Extract the [x, y] coordinate from the center of the cell holding the provided text.  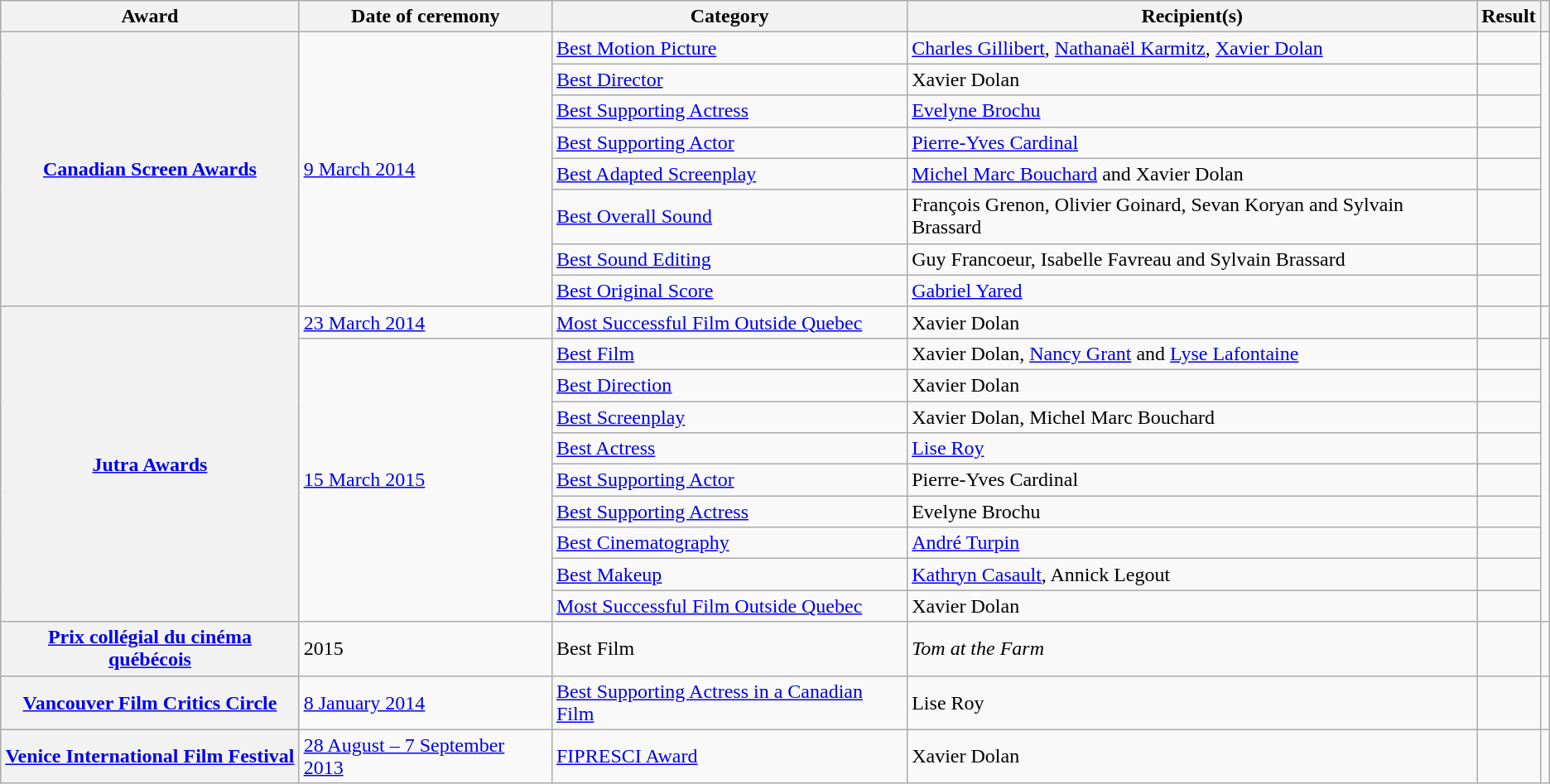
François Grenon, Olivier Goinard, Sevan Koryan and Sylvain Brassard [1192, 217]
Category [729, 17]
Prix collégial du cinéma québécois [150, 649]
Guy Francoeur, Isabelle Favreau and Sylvain Brassard [1192, 259]
Best Screenplay [729, 416]
23 March 2014 [426, 322]
Recipient(s) [1192, 17]
Best Adapted Screenplay [729, 174]
Charles Gillibert, Nathanaël Karmitz, Xavier Dolan [1192, 48]
Jutra Awards [150, 464]
8 January 2014 [426, 702]
Best Motion Picture [729, 48]
Result [1509, 17]
2015 [426, 649]
15 March 2015 [426, 480]
Venice International Film Festival [150, 757]
Best Sound Editing [729, 259]
Xavier Dolan, Michel Marc Bouchard [1192, 416]
Canadian Screen Awards [150, 170]
Best Director [729, 79]
FIPRESCI Award [729, 757]
Michel Marc Bouchard and Xavier Dolan [1192, 174]
Best Direction [729, 385]
Best Overall Sound [729, 217]
Best Actress [729, 449]
Kathryn Casault, Annick Legout [1192, 575]
Award [150, 17]
Xavier Dolan, Nancy Grant and Lyse Lafontaine [1192, 354]
Best Cinematography [729, 543]
Vancouver Film Critics Circle [150, 702]
Best Original Score [729, 291]
Tom at the Farm [1192, 649]
Best Supporting Actress in a Canadian Film [729, 702]
28 August – 7 September 2013 [426, 757]
André Turpin [1192, 543]
Date of ceremony [426, 17]
Gabriel Yared [1192, 291]
9 March 2014 [426, 170]
Best Makeup [729, 575]
